Return [X, Y] of the center of cell containing provided text 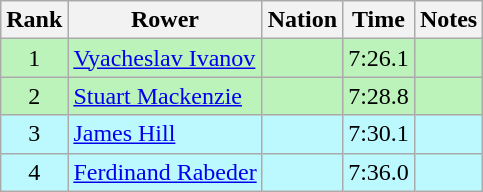
Rower [165, 20]
Ferdinand Rabeder [165, 172]
James Hill [165, 134]
Rank [34, 20]
3 [34, 134]
7:36.0 [379, 172]
Nation [302, 20]
Vyacheslav Ivanov [165, 58]
1 [34, 58]
Stuart Mackenzie [165, 96]
4 [34, 172]
7:28.8 [379, 96]
Notes [448, 20]
2 [34, 96]
7:26.1 [379, 58]
Time [379, 20]
7:30.1 [379, 134]
